Identify which cell holds the provided text, then report its [x, y] central coordinate. 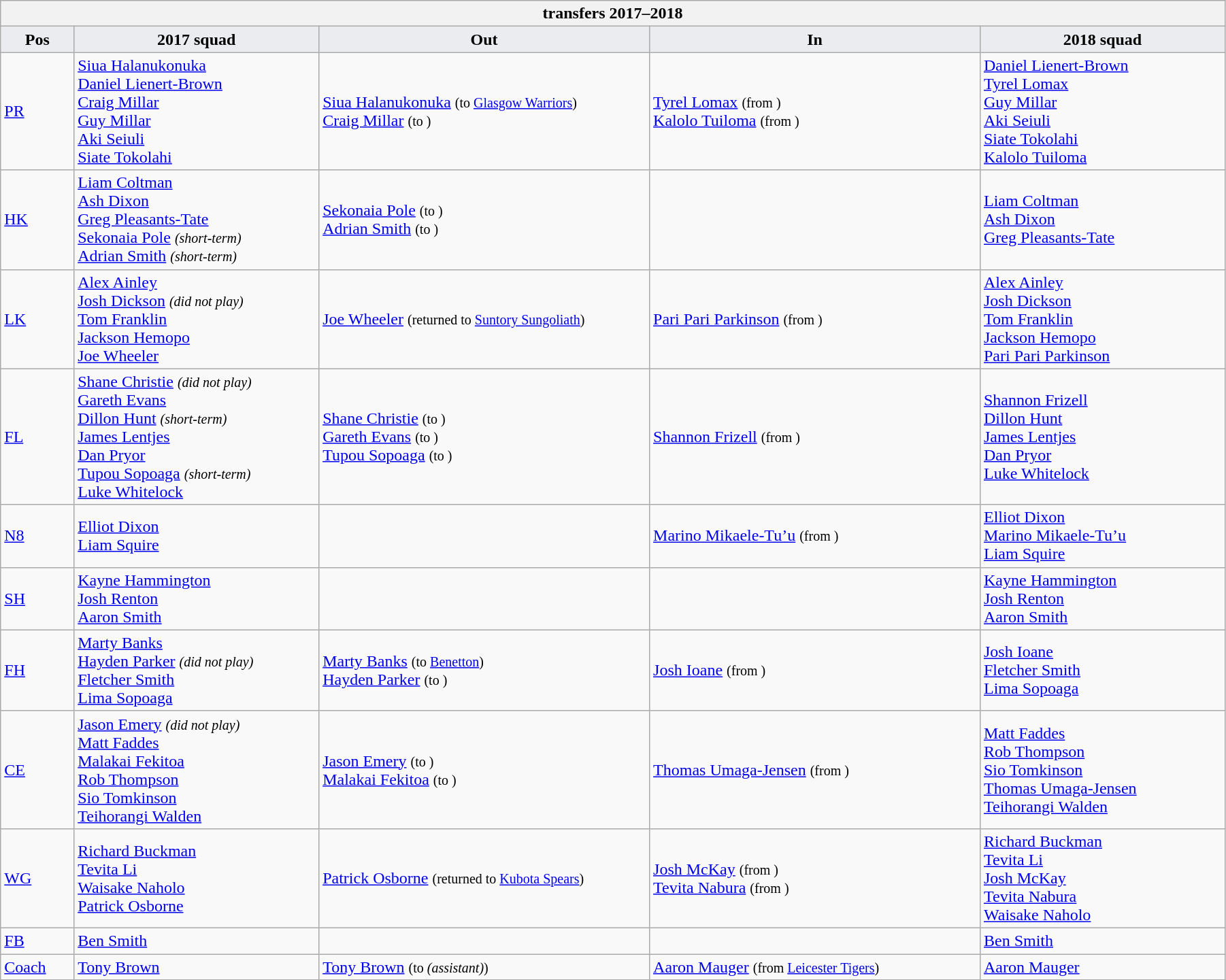
Elliot Dixon Marino Mikaele-Tu’u Liam Squire [1102, 536]
FH [37, 671]
Aaron Mauger [1102, 966]
FL [37, 437]
Daniel Lienert-Brown Tyrel Lomax Guy Millar Aki Seiuli Siate Tokolahi Kalolo Tuiloma [1102, 112]
Tyrel Lomax (from ) Kalolo Tuiloma (from ) [815, 112]
In [815, 39]
SH [37, 598]
Tony Brown [197, 966]
Out [484, 39]
Jason Emery (to ) Malakai Fekitoa (to ) [484, 770]
Liam Coltman Ash Dixon Greg Pleasants-Tate [1102, 220]
Josh McKay (from ) Tevita Nabura (from ) [815, 878]
Richard Buckman Tevita Li Waisake Naholo Patrick Osborne [197, 878]
Joe Wheeler (returned to Suntory Sungoliath) [484, 319]
HK [37, 220]
transfers 2017–2018 [613, 14]
Elliot Dixon Liam Squire [197, 536]
Josh Ioane Fletcher Smith Lima Sopoaga [1102, 671]
Josh Ioane (from ) [815, 671]
Matt Faddes Rob Thompson Sio Tomkinson Thomas Umaga-Jensen Teihorangi Walden [1102, 770]
Aaron Mauger (from Leicester Tigers) [815, 966]
Siua Halanukonuka (to Glasgow Warriors) Craig Millar (to ) [484, 112]
FB [37, 941]
WG [37, 878]
Marino Mikaele-Tu’u (from ) [815, 536]
Sekonaia Pole (to ) Adrian Smith (to ) [484, 220]
Shane Christie (did not play) Gareth Evans Dillon Hunt (short-term) James Lentjes Dan Pryor Tupou Sopoaga (short-term) Luke Whitelock [197, 437]
N8 [37, 536]
Shannon Frizell (from ) [815, 437]
2017 squad [197, 39]
Patrick Osborne (returned to Kubota Spears) [484, 878]
Alex Ainley Josh Dickson (did not play) Tom Franklin Jackson Hemopo Joe Wheeler [197, 319]
Coach [37, 966]
Shane Christie (to ) Gareth Evans (to ) Tupou Sopoaga (to ) [484, 437]
Thomas Umaga-Jensen (from ) [815, 770]
Tony Brown (to (assistant)) [484, 966]
Siua Halanukonuka Daniel Lienert-Brown Craig Millar Guy Millar Aki Seiuli Siate Tokolahi [197, 112]
PR [37, 112]
Pari Pari Parkinson (from ) [815, 319]
Shannon Frizell Dillon Hunt James Lentjes Dan Pryor Luke Whitelock [1102, 437]
Marty Banks Hayden Parker (did not play) Fletcher Smith Lima Sopoaga [197, 671]
Jason Emery (did not play) Matt Faddes Malakai Fekitoa Rob Thompson Sio Tomkinson Teihorangi Walden [197, 770]
Marty Banks (to Benetton) Hayden Parker (to ) [484, 671]
Liam Coltman Ash Dixon Greg Pleasants-Tate Sekonaia Pole (short-term) Adrian Smith (short-term) [197, 220]
Richard Buckman Tevita Li Josh McKay Tevita Nabura Waisake Naholo [1102, 878]
LK [37, 319]
Pos [37, 39]
Alex Ainley Josh Dickson Tom Franklin Jackson Hemopo Pari Pari Parkinson [1102, 319]
CE [37, 770]
2018 squad [1102, 39]
